Return the [X, Y] coordinate for the center point of the cell that contains the specified text.  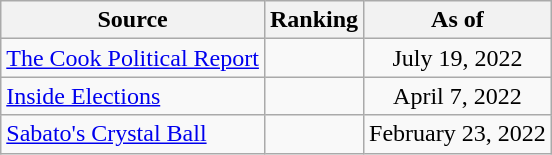
Ranking [314, 20]
February 23, 2022 [458, 134]
Inside Elections [133, 96]
Sabato's Crystal Ball [133, 134]
July 19, 2022 [458, 58]
April 7, 2022 [458, 96]
As of [458, 20]
The Cook Political Report [133, 58]
Source [133, 20]
